Provide the (x, y) coordinate of the cell's center where the given text is located.  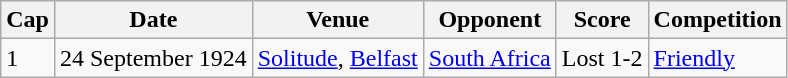
1 (28, 58)
Venue (338, 20)
Cap (28, 20)
Solitude, Belfast (338, 58)
Score (602, 20)
24 September 1924 (153, 58)
Competition (718, 20)
Date (153, 20)
South Africa (490, 58)
Opponent (490, 20)
Lost 1-2 (602, 58)
Friendly (718, 58)
